Find where the given text appears and provide that cell's center as (X, Y) coordinate. 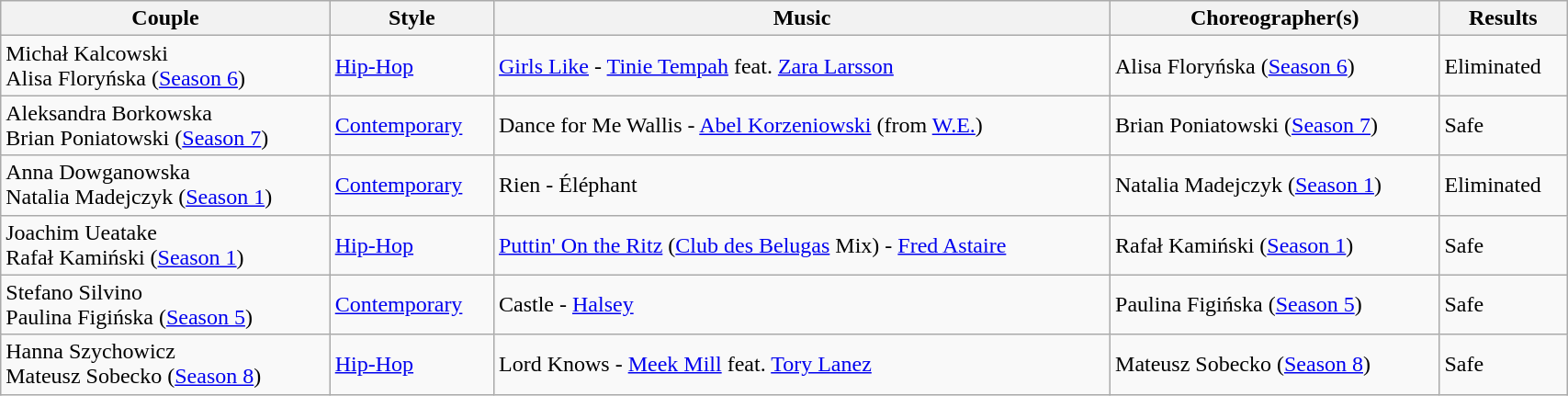
Style (412, 18)
Couple (165, 18)
Puttin' On the Ritz (Club des Belugas Mix) - Fred Astaire (801, 244)
Stefano SilvinoPaulina Figińska (Season 5) (165, 305)
Michał KalcowskiAlisa Floryńska (Season 6) (165, 66)
Alisa Floryńska (Season 6) (1275, 66)
Choreographer(s) (1275, 18)
Mateusz Sobecko (Season 8) (1275, 364)
Aleksandra BorkowskaBrian Poniatowski (Season 7) (165, 125)
Joachim UeatakeRafał Kamiński (Season 1) (165, 244)
Hanna SzychowiczMateusz Sobecko (Season 8) (165, 364)
Rafał Kamiński (Season 1) (1275, 244)
Rien - Éléphant (801, 186)
Lord Knows - Meek Mill feat. Tory Lanez (801, 364)
Anna DowganowskaNatalia Madejczyk (Season 1) (165, 186)
Brian Poniatowski (Season 7) (1275, 125)
Paulina Figińska (Season 5) (1275, 305)
Natalia Madejczyk (Season 1) (1275, 186)
Castle - Halsey (801, 305)
Dance for Me Wallis - Abel Korzeniowski (from W.E.) (801, 125)
Music (801, 18)
Girls Like - Tinie Tempah feat. Zara Larsson (801, 66)
Results (1503, 18)
